Determine the (x, y) coordinate at the center of the cell enclosing the given text.  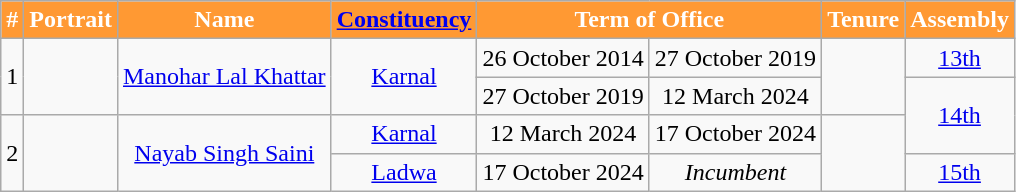
2 (12, 153)
# (12, 20)
26 October 2014 (563, 58)
Incumbent (735, 172)
13th (960, 58)
1 (12, 77)
Constituency (404, 20)
Tenure (864, 20)
Manohar Lal Khattar (224, 77)
Portrait (71, 20)
14th (960, 115)
15th (960, 172)
Ladwa (404, 172)
Name (224, 20)
Assembly (960, 20)
Term of Office (650, 20)
Nayab Singh Saini (224, 153)
